Provide the [x, y] coordinate of the cell's center where the given text is located.  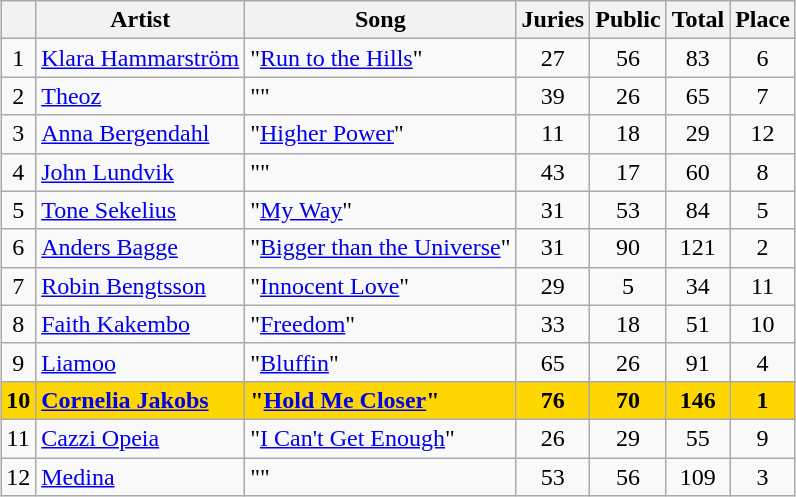
"Hold Me Closer" [380, 400]
Medina [140, 477]
43 [553, 172]
"Run to the Hills" [380, 58]
"Freedom" [380, 324]
70 [628, 400]
Anna Bergendahl [140, 134]
109 [698, 477]
33 [553, 324]
Artist [140, 20]
Liamoo [140, 362]
John Lundvik [140, 172]
"Bigger than the Universe" [380, 248]
84 [698, 210]
17 [628, 172]
146 [698, 400]
Cornelia Jakobs [140, 400]
39 [553, 96]
60 [698, 172]
Song [380, 20]
91 [698, 362]
27 [553, 58]
121 [698, 248]
34 [698, 286]
"Innocent Love" [380, 286]
90 [628, 248]
Cazzi Opeia [140, 438]
Faith Kakembo [140, 324]
51 [698, 324]
76 [553, 400]
Klara Hammarström [140, 58]
"I Can't Get Enough" [380, 438]
83 [698, 58]
Public [628, 20]
Juries [553, 20]
Tone Sekelius [140, 210]
Place [763, 20]
"Higher Power" [380, 134]
Total [698, 20]
"My Way" [380, 210]
55 [698, 438]
Anders Bagge [140, 248]
"Bluffin" [380, 362]
Theoz [140, 96]
Robin Bengtsson [140, 286]
